Search for the cell housing the specified text and yield its [X, Y] center coordinate. 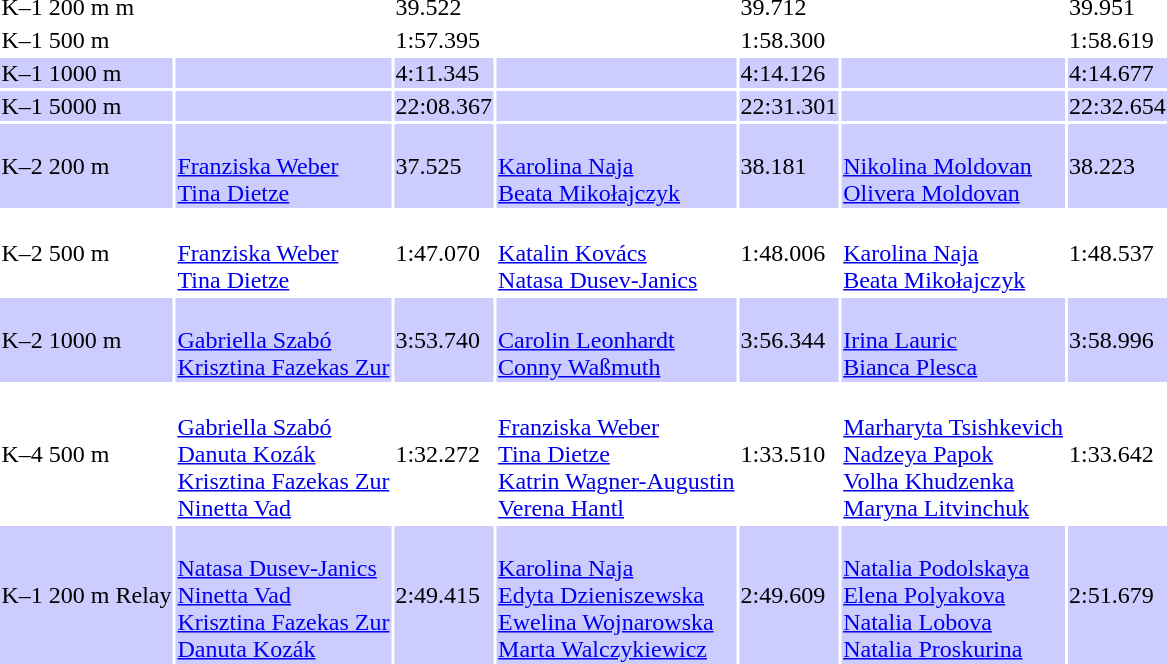
K–2 500 m [86, 253]
K–2 200 m [86, 166]
1:57.395 [444, 40]
Marharyta TsishkevichNadzeya PapokVolha KhudzenkaMaryna Litvinchuk [954, 454]
37.525 [444, 166]
K–2 1000 m [86, 340]
Karolina NajaEdyta DzieniszewskaEwelina WojnarowskaMarta Walczykiewicz [616, 595]
4:11.345 [444, 73]
38.181 [789, 166]
Irina LauricBianca Plesca [954, 340]
2:49.609 [789, 595]
22:31.301 [789, 106]
1:58.300 [789, 40]
4:14.126 [789, 73]
Nikolina MoldovanOlivera Moldovan [954, 166]
3:53.740 [444, 340]
K–1 5000 m [86, 106]
K–1 1000 m [86, 73]
Gabriella SzabóDanuta KozákKrisztina Fazekas ZurNinetta Vad [284, 454]
Katalin KovácsNatasa Dusev-Janics [616, 253]
Gabriella SzabóKrisztina Fazekas Zur [284, 340]
Franziska WeberTina DietzeKatrin Wagner-AugustinVerena Hantl [616, 454]
1:47.070 [444, 253]
Natalia PodolskayaElena PolyakovaNatalia LobovaNatalia Proskurina [954, 595]
22:08.367 [444, 106]
1:48.006 [789, 253]
3:56.344 [789, 340]
1:32.272 [444, 454]
Natasa Dusev-JanicsNinetta VadKrisztina Fazekas ZurDanuta Kozák [284, 595]
K–1 500 m [86, 40]
1:33.510 [789, 454]
2:49.415 [444, 595]
Carolin LeonhardtConny Waßmuth [616, 340]
K–1 200 m Relay [86, 595]
K–4 500 m [86, 454]
